Output the (x, y) coordinate of the center of the cell containing the given text.  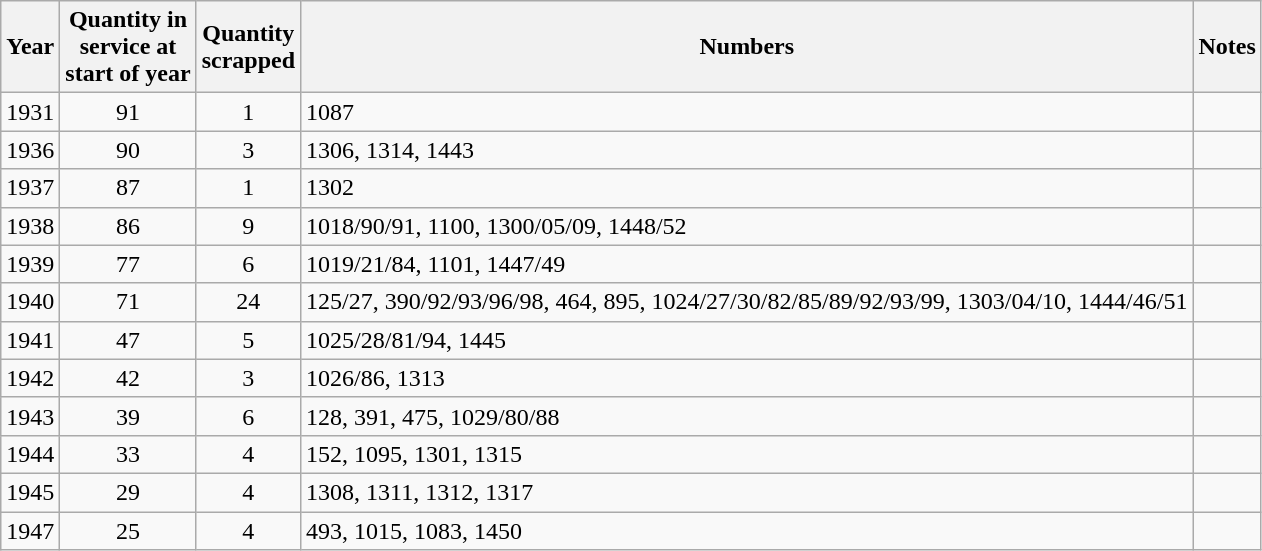
1943 (30, 416)
1947 (30, 531)
25 (128, 531)
1025/28/81/94, 1445 (747, 340)
1026/86, 1313 (747, 378)
77 (128, 264)
1306, 1314, 1443 (747, 150)
1019/21/84, 1101, 1447/49 (747, 264)
86 (128, 226)
493, 1015, 1083, 1450 (747, 531)
1944 (30, 454)
5 (248, 340)
Quantity inservice atstart of year (128, 47)
39 (128, 416)
Year (30, 47)
Notes (1227, 47)
33 (128, 454)
90 (128, 150)
1941 (30, 340)
42 (128, 378)
1087 (747, 112)
1945 (30, 492)
1942 (30, 378)
Numbers (747, 47)
1937 (30, 188)
24 (248, 302)
1308, 1311, 1312, 1317 (747, 492)
71 (128, 302)
9 (248, 226)
128, 391, 475, 1029/80/88 (747, 416)
29 (128, 492)
1936 (30, 150)
47 (128, 340)
91 (128, 112)
1931 (30, 112)
125/27, 390/92/93/96/98, 464, 895, 1024/27/30/82/85/89/92/93/99, 1303/04/10, 1444/46/51 (747, 302)
152, 1095, 1301, 1315 (747, 454)
1939 (30, 264)
87 (128, 188)
1018/90/91, 1100, 1300/05/09, 1448/52 (747, 226)
Quantityscrapped (248, 47)
1940 (30, 302)
1302 (747, 188)
1938 (30, 226)
